Search for the cell housing the specified text and yield its [x, y] center coordinate. 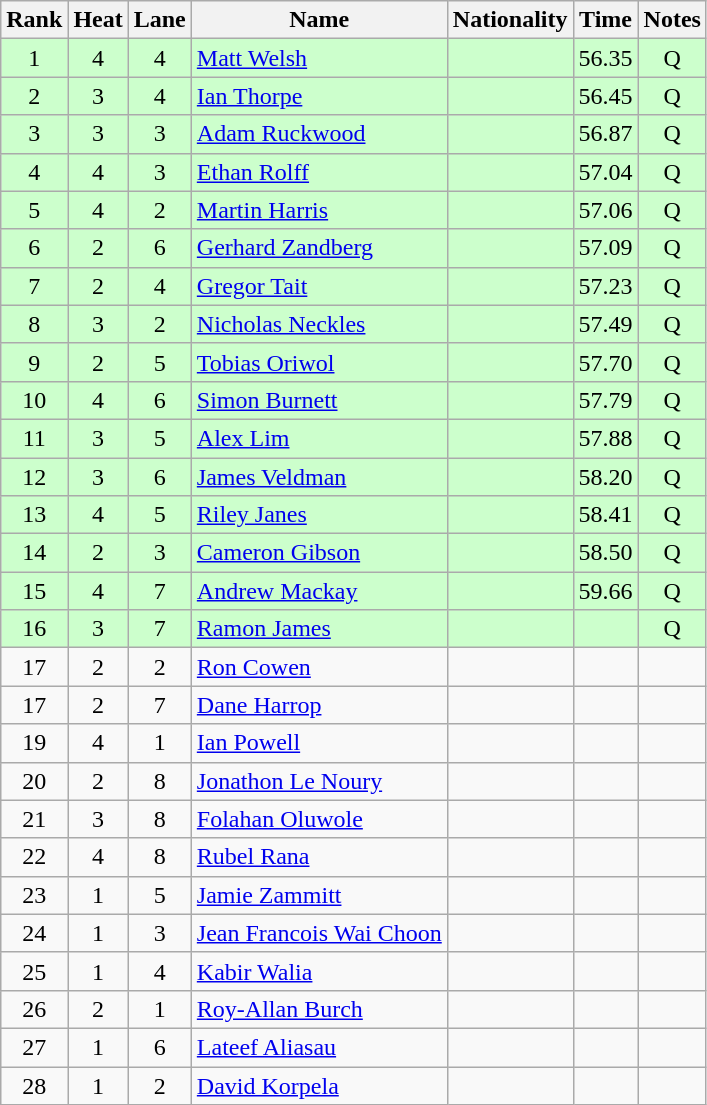
Simon Burnett [319, 400]
Ramon James [319, 629]
Gregor Tait [319, 286]
Jean Francois Wai Choon [319, 933]
Nationality [510, 20]
Roy-Allan Burch [319, 1009]
12 [34, 477]
56.87 [606, 134]
24 [34, 933]
26 [34, 1009]
9 [34, 362]
David Korpela [319, 1085]
Ian Powell [319, 743]
13 [34, 515]
Notes [672, 20]
57.49 [606, 324]
21 [34, 819]
15 [34, 591]
Adam Ruckwood [319, 134]
16 [34, 629]
57.04 [606, 172]
11 [34, 438]
Gerhard Zandberg [319, 248]
57.23 [606, 286]
Heat [98, 20]
10 [34, 400]
Riley Janes [319, 515]
Ron Cowen [319, 667]
57.06 [606, 210]
Ian Thorpe [319, 96]
Kabir Walia [319, 971]
Matt Welsh [319, 58]
Martin Harris [319, 210]
James Veldman [319, 477]
20 [34, 781]
Name [319, 20]
57.70 [606, 362]
Dane Harrop [319, 705]
14 [34, 553]
57.79 [606, 400]
58.50 [606, 553]
57.09 [606, 248]
58.20 [606, 477]
Alex Lim [319, 438]
Jamie Zammitt [319, 895]
27 [34, 1047]
Tobias Oriwol [319, 362]
25 [34, 971]
19 [34, 743]
Lane [160, 20]
Folahan Oluwole [319, 819]
Time [606, 20]
23 [34, 895]
Jonathon Le Noury [319, 781]
58.41 [606, 515]
Lateef Aliasau [319, 1047]
59.66 [606, 591]
56.45 [606, 96]
28 [34, 1085]
56.35 [606, 58]
22 [34, 857]
Rank [34, 20]
Ethan Rolff [319, 172]
Nicholas Neckles [319, 324]
Andrew Mackay [319, 591]
57.88 [606, 438]
Cameron Gibson [319, 553]
Rubel Rana [319, 857]
